Pinpoint the cell where the given text exists, returning its (X, Y) midpoint coordinate. 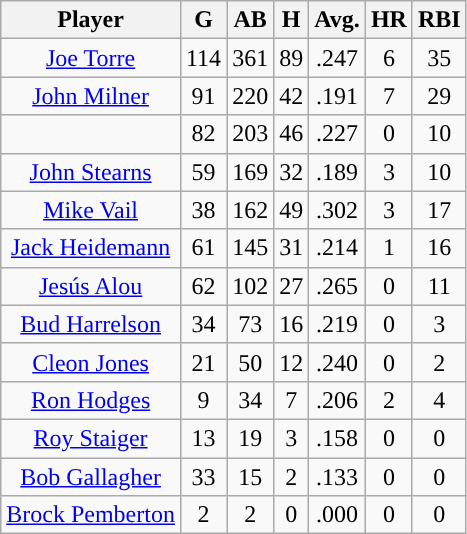
4 (439, 400)
.191 (338, 96)
42 (292, 96)
145 (250, 248)
.240 (338, 362)
31 (292, 248)
82 (203, 134)
.133 (338, 477)
19 (250, 438)
.189 (338, 172)
12 (292, 362)
John Milner (91, 96)
Player (91, 20)
220 (250, 96)
AB (250, 20)
91 (203, 96)
46 (292, 134)
102 (250, 286)
Avg. (338, 20)
35 (439, 58)
17 (439, 210)
G (203, 20)
.158 (338, 438)
29 (439, 96)
Joe Torre (91, 58)
Bud Harrelson (91, 324)
Roy Staiger (91, 438)
.206 (338, 400)
6 (388, 58)
.302 (338, 210)
11 (439, 286)
.247 (338, 58)
HR (388, 20)
32 (292, 172)
203 (250, 134)
.227 (338, 134)
73 (250, 324)
Jack Heidemann (91, 248)
162 (250, 210)
27 (292, 286)
.219 (338, 324)
38 (203, 210)
13 (203, 438)
15 (250, 477)
Brock Pemberton (91, 515)
Bob Gallagher (91, 477)
361 (250, 58)
Ron Hodges (91, 400)
John Stearns (91, 172)
61 (203, 248)
50 (250, 362)
9 (203, 400)
.000 (338, 515)
1 (388, 248)
169 (250, 172)
114 (203, 58)
.265 (338, 286)
RBI (439, 20)
21 (203, 362)
H (292, 20)
62 (203, 286)
.214 (338, 248)
59 (203, 172)
Jesús Alou (91, 286)
Cleon Jones (91, 362)
33 (203, 477)
89 (292, 58)
Mike Vail (91, 210)
49 (292, 210)
